Return the [x, y] coordinate for the center point of the cell that contains the specified text.  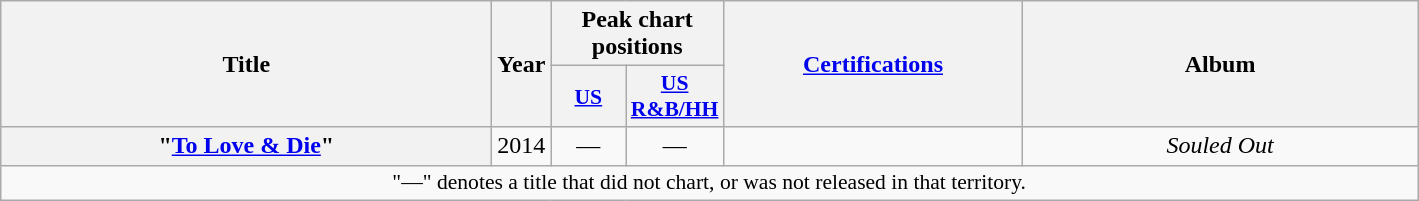
Peak chart positions [638, 34]
"—" denotes a title that did not chart, or was not released in that territory. [710, 183]
Album [1220, 64]
2014 [522, 146]
US [588, 96]
Year [522, 64]
USR&B/HH [675, 96]
Title [246, 64]
"To Love & Die" [246, 146]
Certifications [872, 64]
Souled Out [1220, 146]
